From the cell containing the given text, extract its center point as (x, y) coordinate. 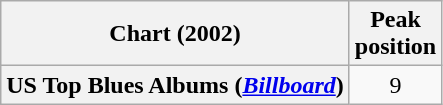
9 (395, 85)
US Top Blues Albums (Billboard) (176, 85)
Chart (2002) (176, 34)
Peakposition (395, 34)
